Detect which cell encompasses the target text, then output its (X, Y) center coordinate. 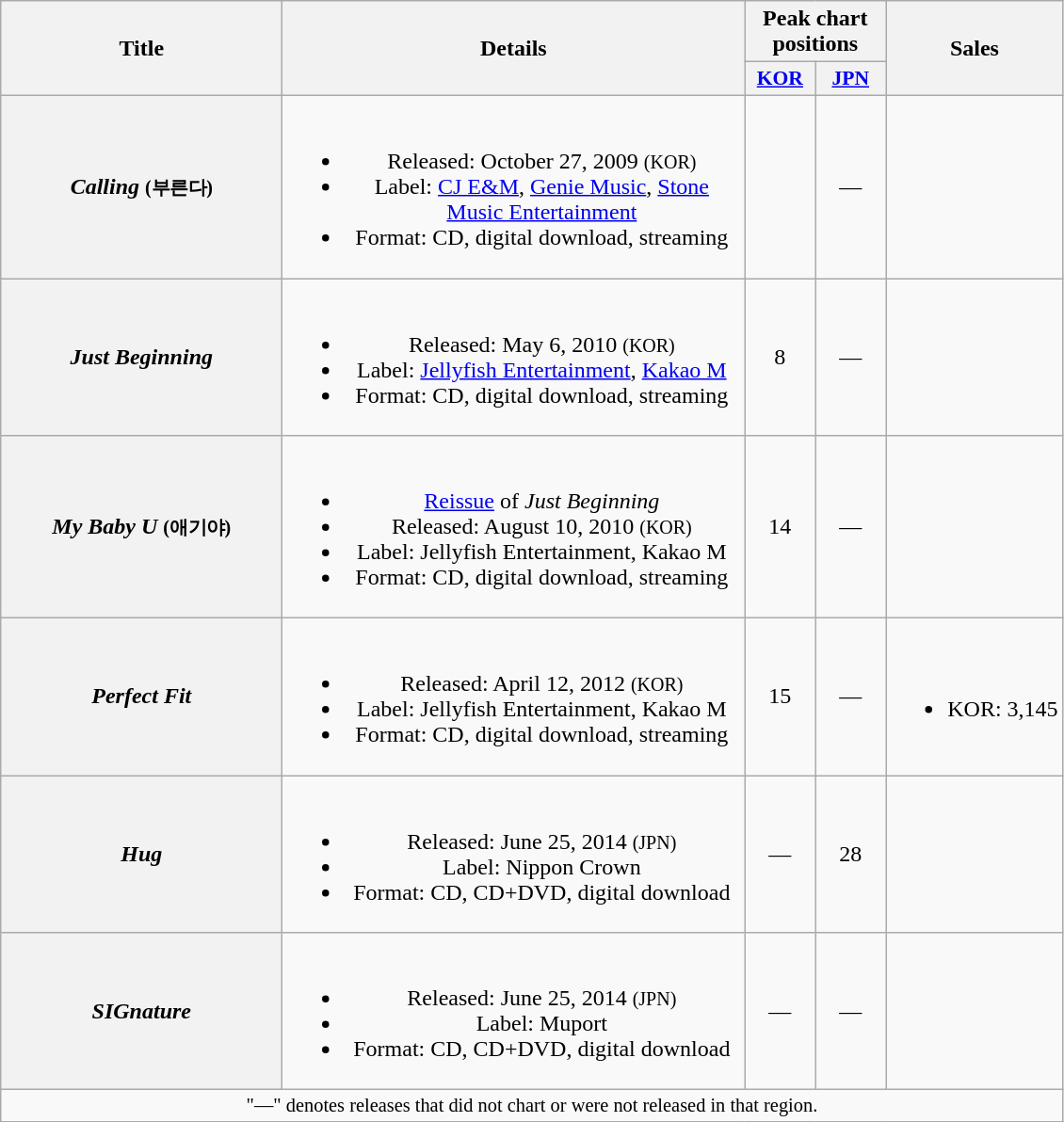
Details (514, 49)
SIGnature (141, 1011)
Released: June 25, 2014 (JPN)Label: MuportFormat: CD, CD+DVD, digital download (514, 1011)
"—" denotes releases that did not chart or were not released in that region. (532, 1106)
Reissue of Just BeginningReleased: August 10, 2010 (KOR)Label: Jellyfish Entertainment, Kakao MFormat: CD, digital download, streaming (514, 527)
15 (780, 697)
Title (141, 49)
My Baby U (애기야) (141, 527)
Calling (부른다) (141, 186)
Released: May 6, 2010 (KOR)Label: Jellyfish Entertainment, Kakao MFormat: CD, digital download, streaming (514, 358)
Peak chart positions (815, 32)
Released: June 25, 2014 (JPN)Label: Nippon CrownFormat: CD, CD+DVD, digital download (514, 855)
Perfect Fit (141, 697)
Hug (141, 855)
JPN (851, 79)
14 (780, 527)
Released: April 12, 2012 (KOR)Label: Jellyfish Entertainment, Kakao MFormat: CD, digital download, streaming (514, 697)
Released: October 27, 2009 (KOR)Label: CJ E&M, Genie Music, Stone Music EntertainmentFormat: CD, digital download, streaming (514, 186)
KOR: 3,145 (975, 697)
8 (780, 358)
Sales (975, 49)
28 (851, 855)
Just Beginning (141, 358)
KOR (780, 79)
